Detect which cell encompasses the target text, then output its (X, Y) center coordinate. 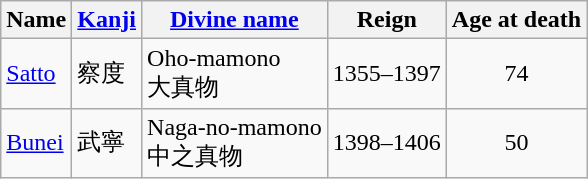
Divine name (235, 20)
1355–1397 (386, 74)
74 (516, 74)
Kanji (107, 20)
50 (516, 143)
Name (36, 20)
Naga-no-mamono中之真物 (235, 143)
武寧 (107, 143)
Oho-mamono大真物 (235, 74)
察度 (107, 74)
Bunei (36, 143)
1398–1406 (386, 143)
Reign (386, 20)
Satto (36, 74)
Age at death (516, 20)
